Capture the cell that displays the provided text and extract its (X, Y) central coordinate. 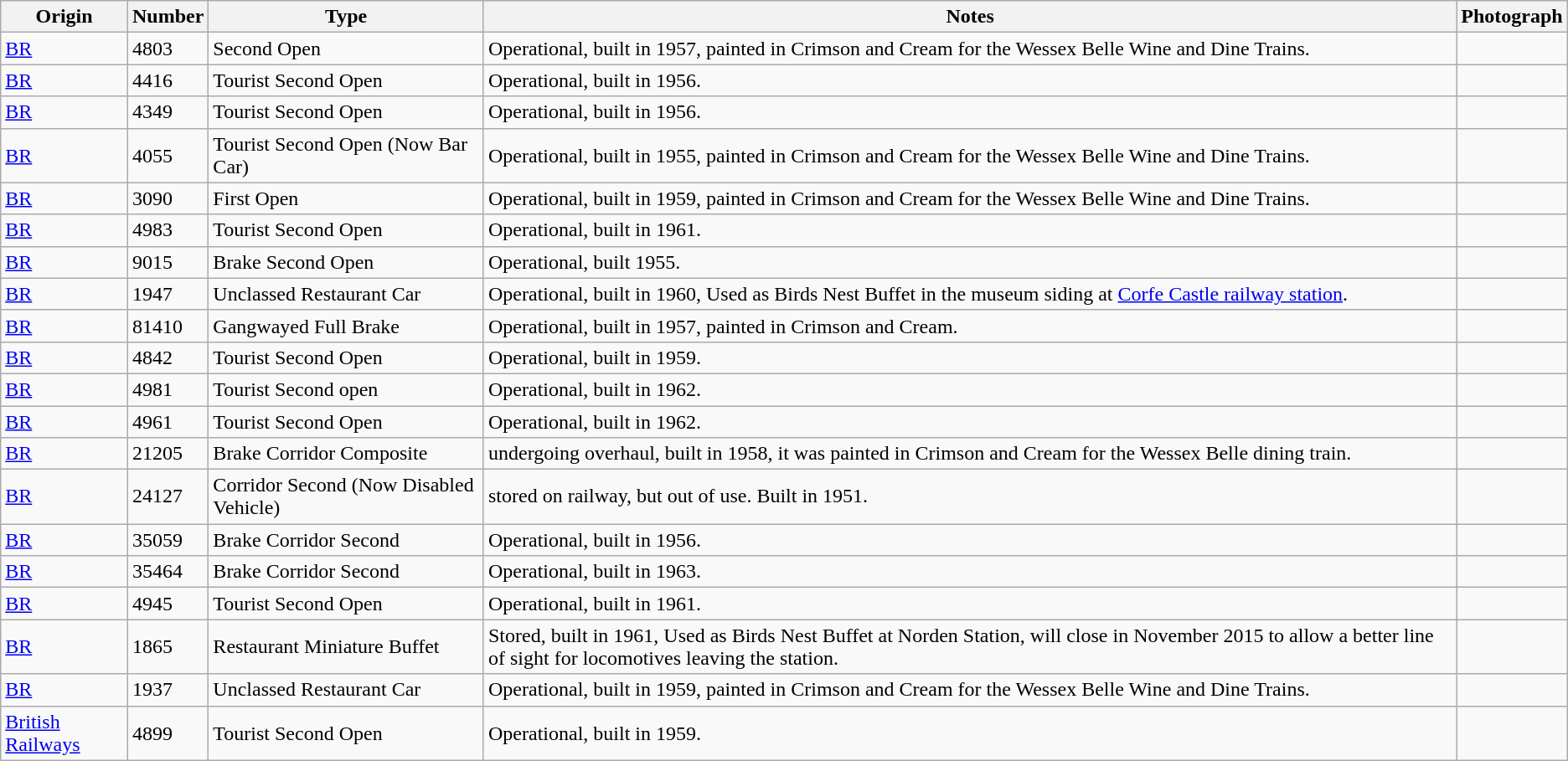
1865 (168, 646)
4055 (168, 156)
Restaurant Miniature Buffet (347, 646)
9015 (168, 262)
4803 (168, 49)
Operational, built in 1957, painted in Crimson and Cream for the Wessex Belle Wine and Dine Trains. (970, 49)
stored on railway, but out of use. Built in 1951. (970, 497)
4961 (168, 421)
undergoing overhaul, built in 1958, it was painted in Crimson and Cream for the Wessex Belle dining train. (970, 454)
81410 (168, 326)
3090 (168, 198)
4842 (168, 357)
Tourist Second open (347, 389)
Photograph (1512, 17)
35059 (168, 540)
Operational, built 1955. (970, 262)
Gangwayed Full Brake (347, 326)
4981 (168, 389)
4416 (168, 80)
First Open (347, 198)
Operational, built in 1955, painted in Crimson and Cream for the Wessex Belle Wine and Dine Trains. (970, 156)
4983 (168, 230)
Operational, built in 1963. (970, 572)
Operational, built in 1960, Used as Birds Nest Buffet in the museum siding at Corfe Castle railway station. (970, 294)
Type (347, 17)
Notes (970, 17)
Operational, built in 1957, painted in Crimson and Cream. (970, 326)
Brake Second Open (347, 262)
35464 (168, 572)
4899 (168, 733)
British Railways (64, 733)
Number (168, 17)
Brake Corridor Composite (347, 454)
24127 (168, 497)
Origin (64, 17)
21205 (168, 454)
Second Open (347, 49)
4349 (168, 112)
1947 (168, 294)
Corridor Second (Now Disabled Vehicle) (347, 497)
Tourist Second Open (Now Bar Car) (347, 156)
1937 (168, 690)
4945 (168, 604)
